Return the (x, y) coordinate for the center point of the cell that contains the specified text.  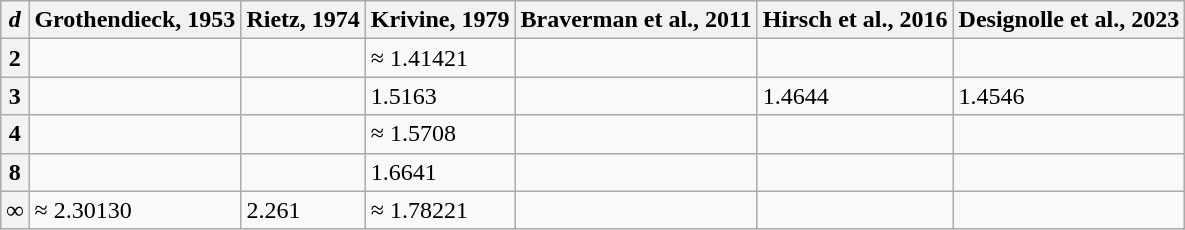
1.4644 (855, 96)
Hirsch et al., 2016 (855, 20)
4 (15, 134)
≈ 1.78221 (440, 210)
≈ 2.30130 (135, 210)
8 (15, 172)
2.261 (303, 210)
Designolle et al., 2023 (1069, 20)
d (15, 20)
1.4546 (1069, 96)
Braverman et al., 2011 (636, 20)
Grothendieck, 1953 (135, 20)
2 (15, 58)
≈ 1.41421 (440, 58)
1.6641 (440, 172)
3 (15, 96)
≈ 1.5708 (440, 134)
Krivine, 1979 (440, 20)
∞ (15, 210)
Rietz, 1974 (303, 20)
1.5163 (440, 96)
